Return (X, Y) of the center of cell containing provided text 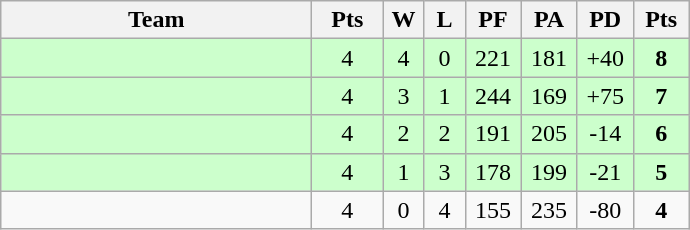
+75 (605, 96)
169 (549, 96)
199 (549, 172)
PF (493, 20)
PA (549, 20)
191 (493, 134)
181 (549, 58)
5 (661, 172)
-80 (605, 210)
8 (661, 58)
221 (493, 58)
W (404, 20)
7 (661, 96)
178 (493, 172)
-21 (605, 172)
PD (605, 20)
L (444, 20)
+40 (605, 58)
-14 (605, 134)
6 (661, 134)
155 (493, 210)
Team (156, 20)
244 (493, 96)
235 (549, 210)
205 (549, 134)
